Identify which cell holds the provided text, then report its [x, y] central coordinate. 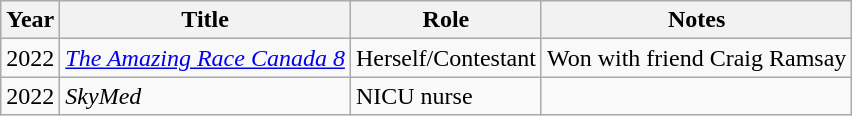
NICU nurse [446, 96]
Title [206, 20]
SkyMed [206, 96]
Won with friend Craig Ramsay [696, 58]
Role [446, 20]
Year [30, 20]
The Amazing Race Canada 8 [206, 58]
Herself/Contestant [446, 58]
Notes [696, 20]
